Scan for the cell matching the given text and deliver its (x, y) coordinate at center. 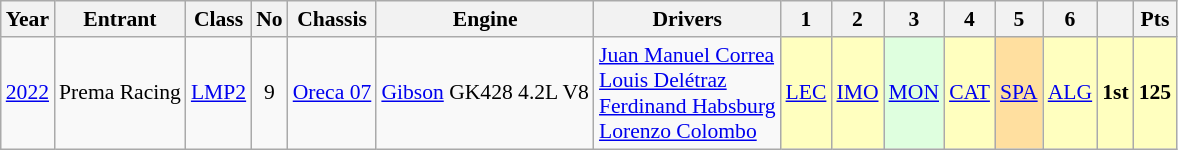
Engine (485, 19)
Oreca 07 (332, 93)
IMO (857, 93)
3 (914, 19)
6 (1070, 19)
CAT (970, 93)
No (270, 19)
5 (1019, 19)
Gibson GK428 4.2L V8 (485, 93)
Entrant (120, 19)
LEC (806, 93)
9 (270, 93)
4 (970, 19)
125 (1156, 93)
MON (914, 93)
Year (28, 19)
Prema Racing (120, 93)
SPA (1019, 93)
Pts (1156, 19)
Chassis (332, 19)
Class (218, 19)
ALG (1070, 93)
Drivers (688, 19)
1 (806, 19)
2022 (28, 93)
2 (857, 19)
Juan Manuel Correa Louis Delétraz Ferdinand Habsburg Lorenzo Colombo (688, 93)
1st (1116, 93)
LMP2 (218, 93)
